Return (x, y) of the center of cell containing provided text 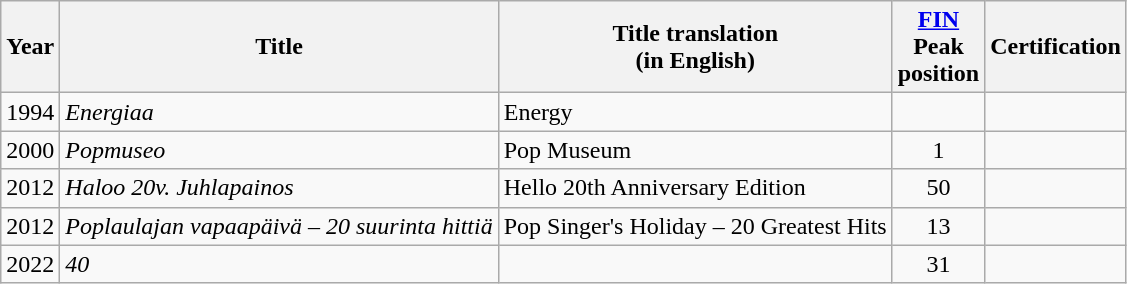
2022 (30, 264)
50 (938, 188)
Energiaa (279, 112)
FINPeakposition (938, 47)
Hello 20th Anniversary Edition (695, 188)
Pop Singer's Holiday – 20 Greatest Hits (695, 226)
40 (279, 264)
Popmuseo (279, 150)
2000 (30, 150)
1 (938, 150)
Pop Museum (695, 150)
Title translation (in English) (695, 47)
31 (938, 264)
Title (279, 47)
Energy (695, 112)
Year (30, 47)
Certification (1056, 47)
Poplaulajan vapaapäivä – 20 suurinta hittiä (279, 226)
13 (938, 226)
1994 (30, 112)
Haloo 20v. Juhlapainos (279, 188)
